Provide the [X, Y] coordinate of the cell's center where the given text is located.  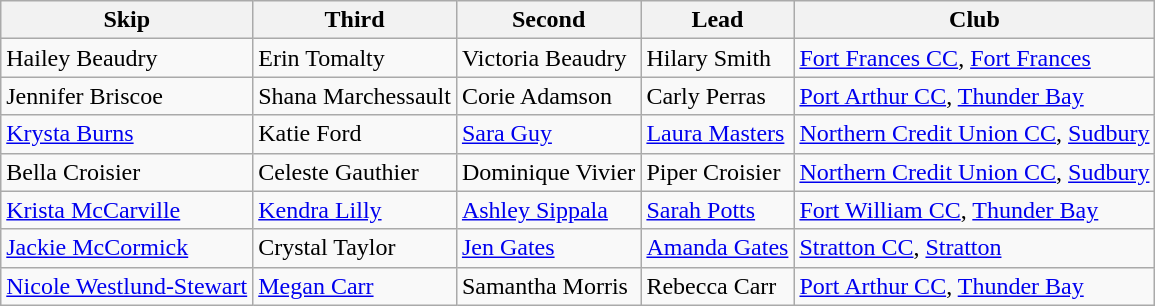
Hilary Smith [718, 58]
Fort William CC, Thunder Bay [974, 210]
Nicole Westlund-Stewart [127, 286]
Katie Ford [355, 134]
Sarah Potts [718, 210]
Krista McCarville [127, 210]
Club [974, 20]
Jen Gates [548, 248]
Krysta Burns [127, 134]
Shana Marchessault [355, 96]
Jennifer Briscoe [127, 96]
Celeste Gauthier [355, 172]
Fort Frances CC, Fort Frances [974, 58]
Hailey Beaudry [127, 58]
Stratton CC, Stratton [974, 248]
Erin Tomalty [355, 58]
Piper Croisier [718, 172]
Kendra Lilly [355, 210]
Third [355, 20]
Victoria Beaudry [548, 58]
Amanda Gates [718, 248]
Samantha Morris [548, 286]
Skip [127, 20]
Bella Croisier [127, 172]
Lead [718, 20]
Jackie McCormick [127, 248]
Crystal Taylor [355, 248]
Sara Guy [548, 134]
Ashley Sippala [548, 210]
Megan Carr [355, 286]
Rebecca Carr [718, 286]
Dominique Vivier [548, 172]
Second [548, 20]
Corie Adamson [548, 96]
Laura Masters [718, 134]
Carly Perras [718, 96]
